Output the [X, Y] coordinate of the center of the cell containing the given text.  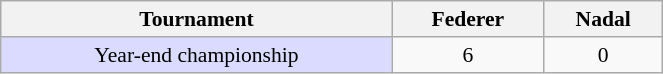
Federer [468, 19]
Tournament [196, 19]
Year-end championship [196, 55]
6 [468, 55]
0 [604, 55]
Nadal [604, 19]
